Capture the cell that displays the provided text and extract its [x, y] central coordinate. 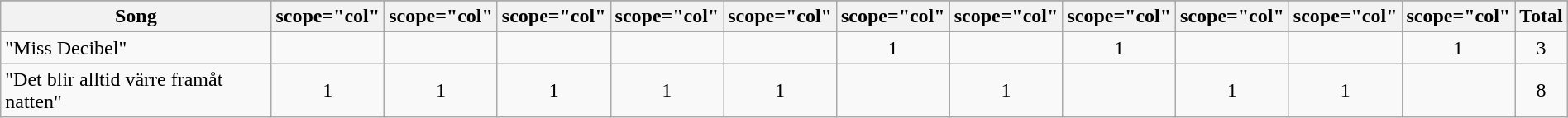
8 [1542, 91]
Song [136, 17]
Total [1542, 17]
"Det blir alltid värre framåt natten" [136, 91]
3 [1542, 48]
"Miss Decibel" [136, 48]
